Determine the (x, y) coordinate at the center of the cell enclosing the given text.  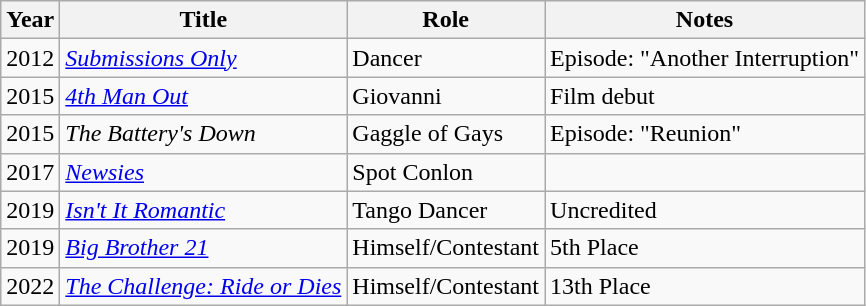
2012 (30, 58)
Tango Dancer (446, 210)
4th Man Out (204, 96)
The Challenge: Ride or Dies (204, 286)
2017 (30, 172)
Big Brother 21 (204, 248)
Episode: "Another Interruption" (705, 58)
Gaggle of Gays (446, 134)
Spot Conlon (446, 172)
Role (446, 20)
Dancer (446, 58)
13th Place (705, 286)
Title (204, 20)
Isn't It Romantic (204, 210)
5th Place (705, 248)
Submissions Only (204, 58)
Newsies (204, 172)
Year (30, 20)
Episode: "Reunion" (705, 134)
Uncredited (705, 210)
Giovanni (446, 96)
Film debut (705, 96)
2022 (30, 286)
Notes (705, 20)
The Battery's Down (204, 134)
